Determine the [x, y] coordinate at the center of the cell enclosing the given text.  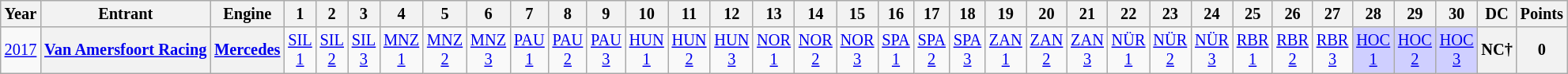
6 [489, 14]
2 [332, 14]
23 [1170, 14]
3 [364, 14]
Mercedes [247, 50]
SIL3 [364, 50]
RBR2 [1292, 50]
MNZ3 [489, 50]
29 [1415, 14]
SPA1 [895, 50]
MNZ1 [402, 50]
4 [402, 14]
2017 [21, 50]
Points [1542, 14]
SPA3 [968, 50]
HUN3 [731, 50]
HOC2 [1415, 50]
NOR1 [773, 50]
24 [1211, 14]
22 [1129, 14]
15 [857, 14]
SPA2 [931, 50]
9 [606, 14]
20 [1047, 14]
26 [1292, 14]
14 [816, 14]
13 [773, 14]
RBR1 [1253, 50]
Year [21, 14]
NÜR2 [1170, 50]
NOR2 [816, 50]
SIL2 [332, 50]
16 [895, 14]
11 [690, 14]
DC [1496, 14]
0 [1542, 50]
5 [444, 14]
7 [530, 14]
25 [1253, 14]
Van Amersfoort Racing [125, 50]
ZAN3 [1087, 50]
30 [1457, 14]
RBR3 [1332, 50]
12 [731, 14]
ZAN1 [1006, 50]
PAU3 [606, 50]
21 [1087, 14]
MNZ2 [444, 50]
Entrant [125, 14]
27 [1332, 14]
HUN2 [690, 50]
Engine [247, 14]
NÜR1 [1129, 50]
HOC3 [1457, 50]
17 [931, 14]
PAU1 [530, 50]
HUN1 [647, 50]
PAU2 [568, 50]
NOR3 [857, 50]
SIL1 [300, 50]
NC† [1496, 50]
19 [1006, 14]
1 [300, 14]
NÜR3 [1211, 50]
8 [568, 14]
18 [968, 14]
10 [647, 14]
28 [1373, 14]
HOC1 [1373, 50]
ZAN2 [1047, 50]
